Return (x, y) of the center of cell containing provided text 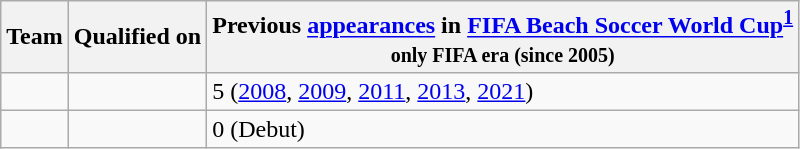
5 (2008, 2009, 2011, 2013, 2021) (503, 91)
0 (Debut) (503, 129)
Team (35, 37)
Qualified on (137, 37)
Previous appearances in FIFA Beach Soccer World Cup1only FIFA era (since 2005) (503, 37)
